Pinpoint the cell where the given text exists, returning its (X, Y) midpoint coordinate. 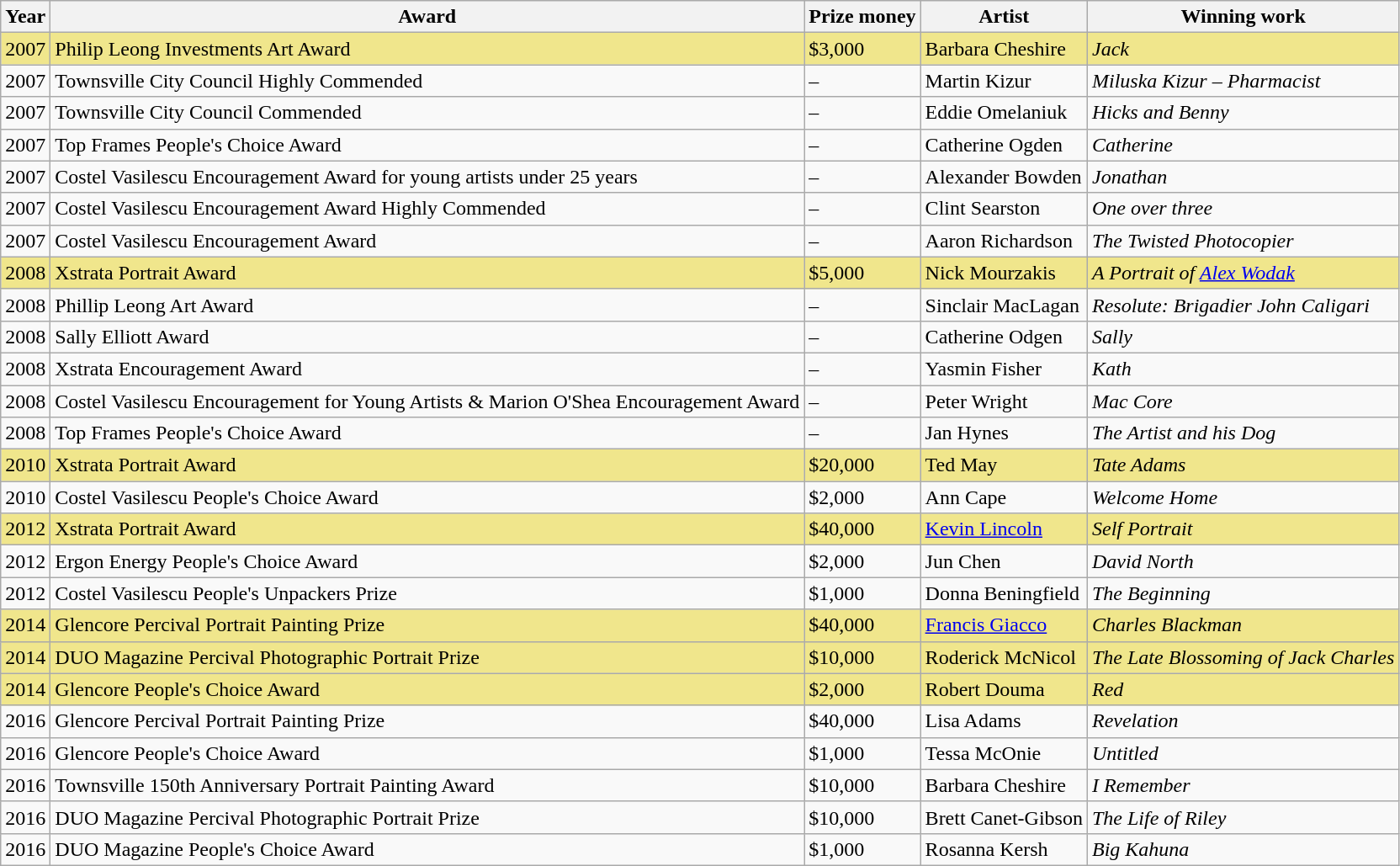
Revelation (1243, 721)
Charles Blackman (1243, 625)
Martin Kizur (1004, 81)
Donna Beningfield (1004, 593)
Hicks and Benny (1243, 113)
Red (1243, 689)
Phillip Leong Art Award (427, 305)
DUO Magazine People's Choice Award (427, 849)
$20,000 (862, 465)
Tate Adams (1243, 465)
Lisa Adams (1004, 721)
Alexander Bowden (1004, 177)
Robert Douma (1004, 689)
Winning work (1243, 17)
Welcome Home (1243, 497)
Prize money (862, 17)
Kath (1243, 369)
Costel Vasilescu Encouragement Award for young artists under 25 years (427, 177)
The Beginning (1243, 593)
Costel Vasilescu Encouragement Award Highly Commended (427, 209)
Nick Mourzakis (1004, 273)
Townsville City Council Commended (427, 113)
Jonathan (1243, 177)
$3,000 (862, 49)
Miluska Kizur – Pharmacist (1243, 81)
Self Portrait (1243, 529)
Jun Chen (1004, 561)
Brett Canet-Gibson (1004, 817)
I Remember (1243, 785)
Kevin Lincoln (1004, 529)
The Late Blossoming of Jack Charles (1243, 657)
The Life of Riley (1243, 817)
Sinclair MacLagan (1004, 305)
Mac Core (1243, 401)
Townsville 150th Anniversary Portrait Painting Award (427, 785)
Resolute: Brigadier John Caligari (1243, 305)
Aaron Richardson (1004, 241)
Untitled (1243, 753)
Costel Vasilescu Encouragement for Young Artists & Marion O'Shea Encouragement Award (427, 401)
Philip Leong Investments Art Award (427, 49)
Tessa McOnie (1004, 753)
Clint Searston (1004, 209)
David North (1243, 561)
Catherine (1243, 145)
The Artist and his Dog (1243, 433)
Jack (1243, 49)
Yasmin Fisher (1004, 369)
Catherine Ogden (1004, 145)
Xstrata Encouragement Award (427, 369)
Townsville City Council Highly Commended (427, 81)
The Twisted Photocopier (1243, 241)
Year (25, 17)
Peter Wright (1004, 401)
Artist (1004, 17)
Ann Cape (1004, 497)
Award (427, 17)
Costel Vasilescu Encouragement Award (427, 241)
Roderick McNicol (1004, 657)
Ergon Energy People's Choice Award (427, 561)
Costel Vasilescu People's Choice Award (427, 497)
$5,000 (862, 273)
Jan Hynes (1004, 433)
A Portrait of Alex Wodak (1243, 273)
Rosanna Kersh (1004, 849)
Eddie Omelaniuk (1004, 113)
Catherine Odgen (1004, 337)
Sally (1243, 337)
One over three (1243, 209)
Big Kahuna (1243, 849)
Ted May (1004, 465)
Francis Giacco (1004, 625)
Sally Elliott Award (427, 337)
Costel Vasilescu People's Unpackers Prize (427, 593)
